Scan for the cell matching the given text and deliver its (X, Y) coordinate at center. 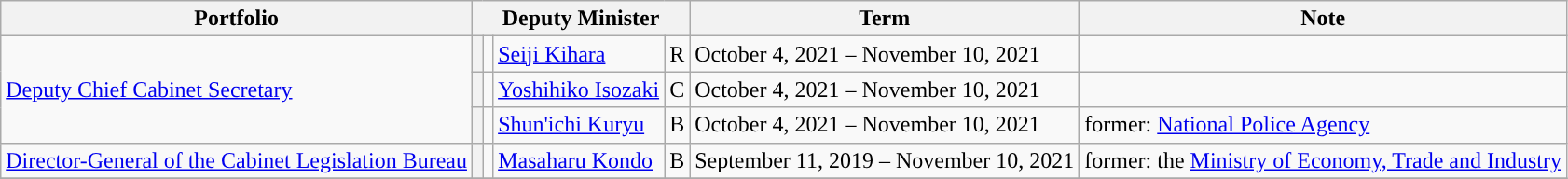
R (677, 54)
Shun'ichi Kuryu (579, 125)
Director-General of the Cabinet Legislation Bureau (237, 160)
Masaharu Kondo (579, 160)
September 11, 2019 – November 10, 2021 (885, 160)
former: National Police Agency (1324, 125)
Term (885, 19)
Deputy Minister (580, 19)
C (677, 89)
Deputy Chief Cabinet Secretary (237, 89)
Note (1324, 19)
Portfolio (237, 19)
Yoshihiko Isozaki (579, 89)
Seiji Kihara (579, 54)
former: the Ministry of Economy, Trade and Industry (1324, 160)
